Determine the (x, y) coordinate at the center of the cell enclosing the given text.  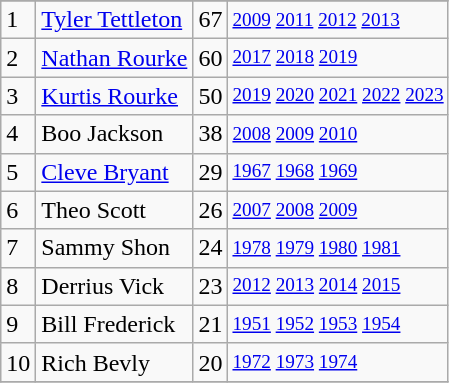
Rich Bevly (114, 362)
2008 2009 2010 (338, 134)
24 (210, 248)
29 (210, 172)
1978 1979 1980 1981 (338, 248)
2017 2018 2019 (338, 58)
2009 2011 2012 2013 (338, 20)
Sammy Shon (114, 248)
Boo Jackson (114, 134)
21 (210, 324)
38 (210, 134)
2007 2008 2009 (338, 210)
1951 1952 1953 1954 (338, 324)
2 (18, 58)
Theo Scott (114, 210)
6 (18, 210)
8 (18, 286)
50 (210, 96)
7 (18, 248)
5 (18, 172)
26 (210, 210)
60 (210, 58)
4 (18, 134)
10 (18, 362)
20 (210, 362)
Kurtis Rourke (114, 96)
Nathan Rourke (114, 58)
67 (210, 20)
Tyler Tettleton (114, 20)
23 (210, 286)
1972 1973 1974 (338, 362)
Cleve Bryant (114, 172)
Bill Frederick (114, 324)
Derrius Vick (114, 286)
1 (18, 20)
3 (18, 96)
1967 1968 1969 (338, 172)
2012 2013 2014 2015 (338, 286)
2019 2020 2021 2022 2023 (338, 96)
9 (18, 324)
